Locate the cell with the specified text and output its (x, y) center coordinate. 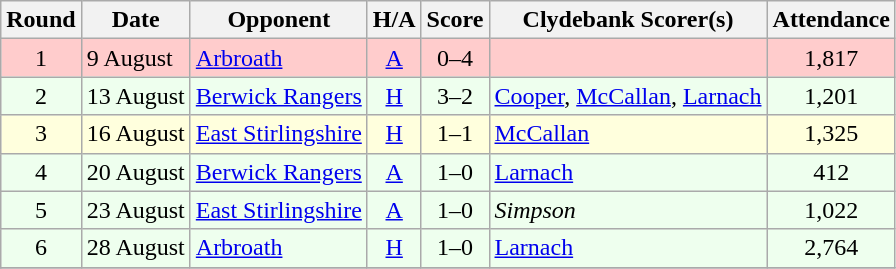
Attendance (831, 20)
1,817 (831, 58)
16 August (136, 134)
Opponent (278, 20)
6 (41, 248)
Round (41, 20)
1,201 (831, 96)
13 August (136, 96)
3 (41, 134)
412 (831, 172)
1–1 (455, 134)
9 August (136, 58)
5 (41, 210)
28 August (136, 248)
3–2 (455, 96)
H/A (394, 20)
1,022 (831, 210)
1 (41, 58)
2 (41, 96)
Date (136, 20)
McCallan (628, 134)
4 (41, 172)
1,325 (831, 134)
Cooper, McCallan, Larnach (628, 96)
0–4 (455, 58)
23 August (136, 210)
Score (455, 20)
Clydebank Scorer(s) (628, 20)
Simpson (628, 210)
20 August (136, 172)
2,764 (831, 248)
